For the text-containing cell, return its midpoint in (x, y) coordinate format. 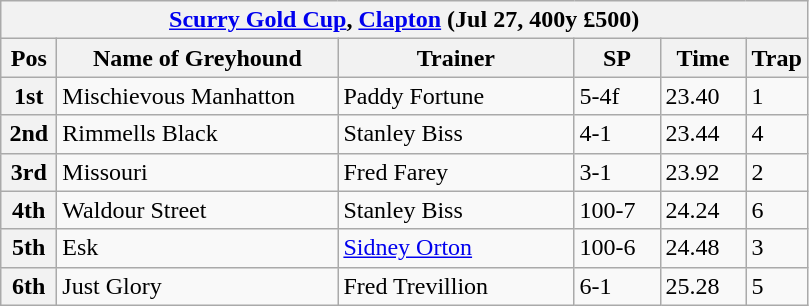
Fred Farey (456, 172)
Name of Greyhound (198, 58)
Rimmells Black (198, 134)
2 (776, 172)
Paddy Fortune (456, 96)
24.48 (703, 248)
Missouri (198, 172)
2nd (29, 134)
3-1 (617, 172)
Just Glory (198, 286)
6 (776, 210)
23.44 (703, 134)
Scurry Gold Cup, Clapton (Jul 27, 400y £500) (404, 20)
100-7 (617, 210)
24.24 (703, 210)
Fred Trevillion (456, 286)
1 (776, 96)
Time (703, 58)
3 (776, 248)
Pos (29, 58)
5th (29, 248)
100-6 (617, 248)
Sidney Orton (456, 248)
Mischievous Manhatton (198, 96)
1st (29, 96)
4th (29, 210)
Trainer (456, 58)
Esk (198, 248)
3rd (29, 172)
6th (29, 286)
4-1 (617, 134)
6-1 (617, 286)
5 (776, 286)
23.40 (703, 96)
SP (617, 58)
4 (776, 134)
Waldour Street (198, 210)
5-4f (617, 96)
25.28 (703, 286)
Trap (776, 58)
23.92 (703, 172)
